Find where the given text appears and provide that cell's center as (x, y) coordinate. 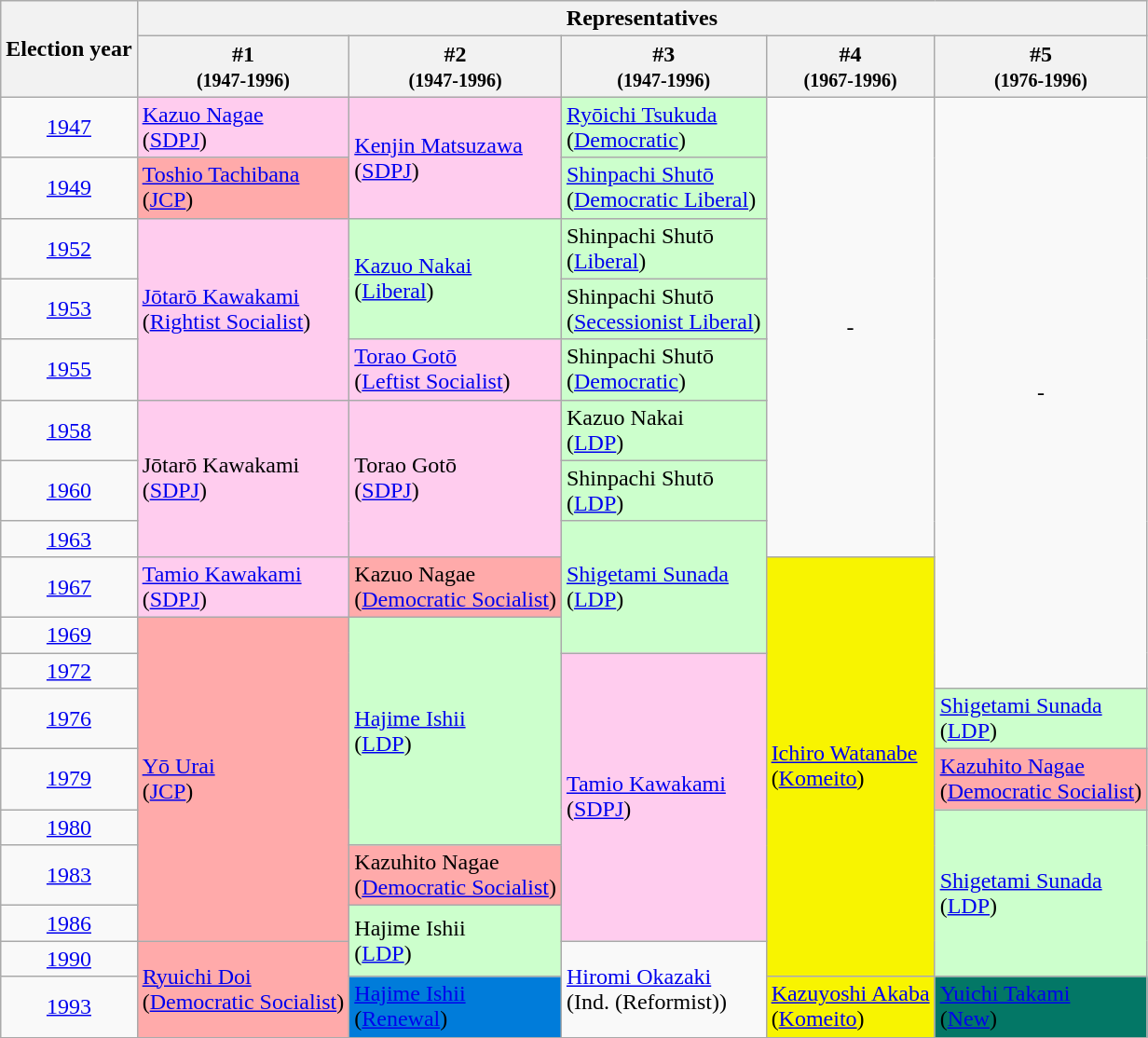
Kazuyoshi Akaba(Komeito) (850, 1006)
1979 (69, 779)
Shinpachi Shutō(LDP) (663, 490)
Kazuo Nakai(Liberal) (456, 279)
1947 (69, 127)
Kazuo Nagae(SDPJ) (243, 127)
Yuichi Takami(New) (1041, 1006)
Shinpachi Shutō(Democratic) (663, 369)
#5(1976-1996) (1041, 67)
Shinpachi Shutō(Democratic Liberal) (663, 188)
1969 (69, 635)
1958 (69, 430)
1986 (69, 923)
Ryuichi Doi(Democratic Socialist) (243, 990)
Election year (69, 48)
Shinpachi Shutō(Liberal) (663, 248)
Torao Gotō(Leftist Socialist) (456, 369)
1955 (69, 369)
1960 (69, 490)
Ichiro Watanabe(Komeito) (850, 766)
Kenjin Matsuzawa(SDPJ) (456, 157)
Jōtarō Kawakami(Rightist Socialist) (243, 309)
Kazuo Nagae(Democratic Socialist) (456, 587)
1949 (69, 188)
Ryōichi Tsukuda(Democratic) (663, 127)
1952 (69, 248)
Hiromi Okazaki(Ind. (Reformist)) (663, 990)
1990 (69, 959)
1953 (69, 309)
Jōtarō Kawakami(SDPJ) (243, 478)
1967 (69, 587)
#4(1967-1996) (850, 67)
Shinpachi Shutō(Secessionist Liberal) (663, 309)
Yō Urai(JCP) (243, 779)
1980 (69, 827)
1963 (69, 539)
#1(1947-1996) (243, 67)
Hajime Ishii(Renewal) (456, 1006)
Kazuo Nakai(LDP) (663, 430)
#2(1947-1996) (456, 67)
#3(1947-1996) (663, 67)
1983 (69, 876)
Representatives (642, 19)
Torao Gotō(SDPJ) (456, 478)
1972 (69, 670)
1993 (69, 1006)
1976 (69, 719)
Toshio Tachibana(JCP) (243, 188)
